Provide the [x, y] coordinate of the cell's center where the given text is located.  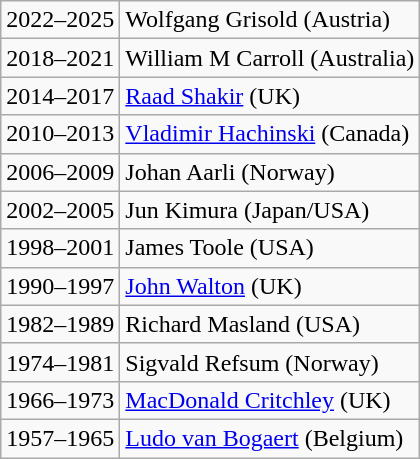
2018–2021 [60, 58]
2010–2013 [60, 134]
2002–2005 [60, 210]
1957–1965 [60, 438]
James Toole (USA) [270, 248]
Vladimir Hachinski (Canada) [270, 134]
MacDonald Critchley (UK) [270, 400]
Sigvald Refsum (Norway) [270, 362]
1966–1973 [60, 400]
2022–2025 [60, 20]
William M Carroll (Australia) [270, 58]
Ludo van Bogaert (Belgium) [270, 438]
1974–1981 [60, 362]
1990–1997 [60, 286]
Johan Aarli (Norway) [270, 172]
John Walton (UK) [270, 286]
2006–2009 [60, 172]
Jun Kimura (Japan/USA) [270, 210]
Raad Shakir (UK) [270, 96]
Wolfgang Grisold (Austria) [270, 20]
Richard Masland (USA) [270, 324]
1982–1989 [60, 324]
1998–2001 [60, 248]
2014–2017 [60, 96]
